Extract the [x, y] coordinate from the center of the cell holding the provided text.  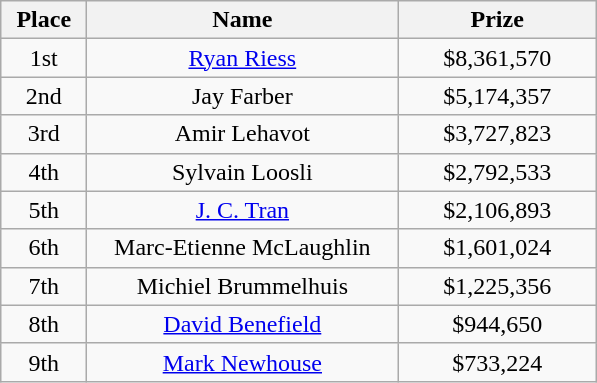
$2,106,893 [498, 210]
3rd [44, 134]
Sylvain Loosli [242, 172]
6th [44, 248]
$944,650 [498, 324]
7th [44, 286]
$1,225,356 [498, 286]
Jay Farber [242, 96]
Mark Newhouse [242, 362]
$3,727,823 [498, 134]
Prize [498, 20]
$5,174,357 [498, 96]
Amir Lehavot [242, 134]
Place [44, 20]
4th [44, 172]
2nd [44, 96]
$733,224 [498, 362]
9th [44, 362]
Michiel Brummelhuis [242, 286]
Marc-Etienne McLaughlin [242, 248]
$2,792,533 [498, 172]
J. C. Tran [242, 210]
Name [242, 20]
$1,601,024 [498, 248]
5th [44, 210]
1st [44, 58]
Ryan Riess [242, 58]
David Benefield [242, 324]
$8,361,570 [498, 58]
8th [44, 324]
